Locate the cell with the specified text and output its [x, y] center coordinate. 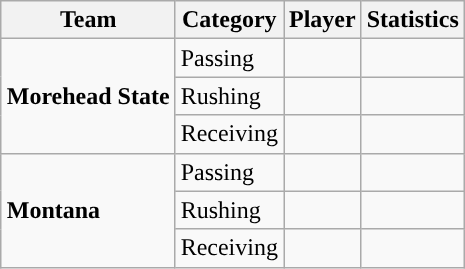
Morehead State [88, 96]
Statistics [412, 20]
Player [323, 20]
Team [88, 20]
Montana [88, 210]
Category [229, 20]
